Pinpoint the cell where the given text exists, returning its [x, y] midpoint coordinate. 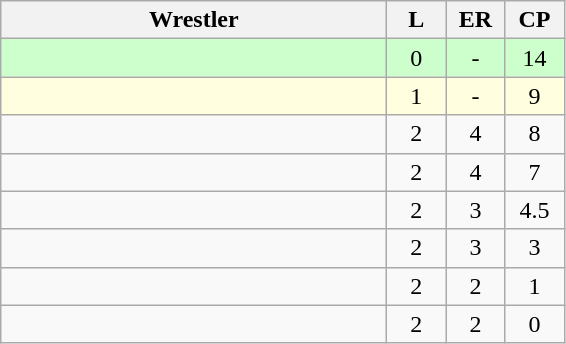
L [416, 20]
CP [534, 20]
ER [476, 20]
4.5 [534, 210]
7 [534, 172]
8 [534, 134]
Wrestler [194, 20]
9 [534, 96]
14 [534, 58]
